Pinpoint the cell where the given text exists, returning its [X, Y] midpoint coordinate. 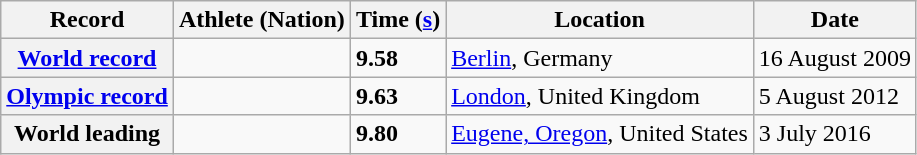
Athlete (Nation) [262, 20]
World leading [88, 134]
Berlin, Germany [600, 58]
16 August 2009 [834, 58]
Date [834, 20]
Eugene, Oregon, United States [600, 134]
Olympic record [88, 96]
9.63 [398, 96]
Time (s) [398, 20]
3 July 2016 [834, 134]
World record [88, 58]
9.80 [398, 134]
9.58 [398, 58]
London, United Kingdom [600, 96]
Location [600, 20]
Record [88, 20]
5 August 2012 [834, 96]
